Output the [X, Y] coordinate of the center of the cell containing the given text.  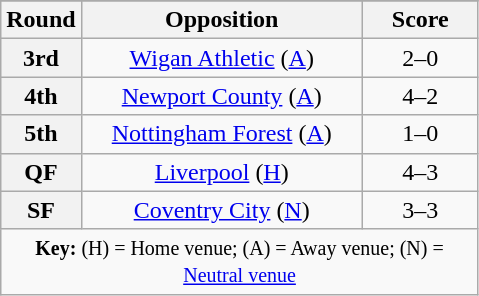
Score [420, 20]
3–3 [420, 210]
5th [41, 134]
3rd [41, 58]
4–2 [420, 96]
Wigan Athletic (A) [222, 58]
Round [41, 20]
Newport County (A) [222, 96]
Key: (H) = Home venue; (A) = Away venue; (N) = Neutral venue [240, 262]
Liverpool (H) [222, 172]
Opposition [222, 20]
2–0 [420, 58]
Nottingham Forest (A) [222, 134]
4th [41, 96]
4–3 [420, 172]
SF [41, 210]
1–0 [420, 134]
Coventry City (N) [222, 210]
QF [41, 172]
